Return the (x, y) coordinate for the center point of the cell that contains the specified text.  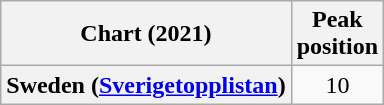
Chart (2021) (146, 34)
Peakposition (337, 34)
Sweden (Sverigetopplistan) (146, 85)
10 (337, 85)
